Determine the (X, Y) coordinate at the center of the cell enclosing the given text.  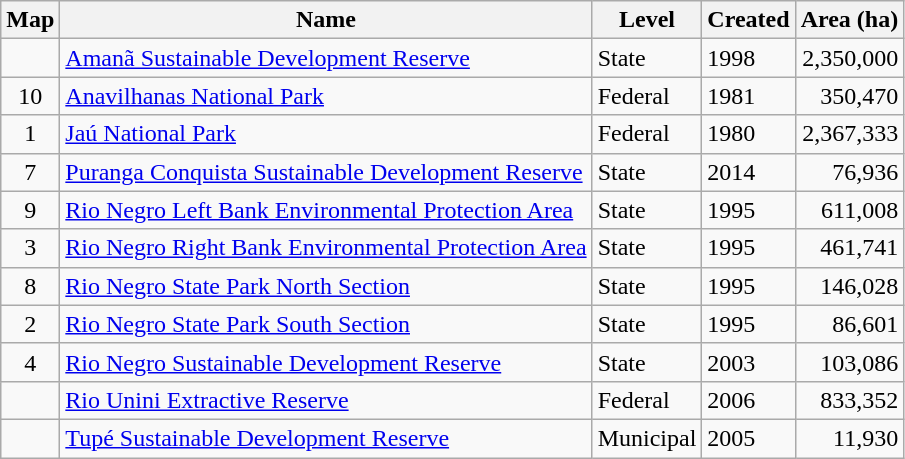
2014 (748, 172)
3 (30, 248)
103,086 (850, 362)
Puranga Conquista Sustainable Development Reserve (326, 172)
1998 (748, 58)
146,028 (850, 286)
350,470 (850, 96)
Rio Unini Extractive Reserve (326, 400)
2,367,333 (850, 134)
Name (326, 20)
2005 (748, 438)
86,601 (850, 324)
461,741 (850, 248)
Anavilhanas National Park (326, 96)
833,352 (850, 400)
2,350,000 (850, 58)
Rio Negro State Park North Section (326, 286)
1980 (748, 134)
Tupé Sustainable Development Reserve (326, 438)
7 (30, 172)
Municipal (647, 438)
Map (30, 20)
Jaú National Park (326, 134)
76,936 (850, 172)
9 (30, 210)
Amanã Sustainable Development Reserve (326, 58)
Created (748, 20)
2 (30, 324)
Rio Negro Right Bank Environmental Protection Area (326, 248)
1 (30, 134)
10 (30, 96)
Rio Negro Left Bank Environmental Protection Area (326, 210)
8 (30, 286)
Area (ha) (850, 20)
Level (647, 20)
611,008 (850, 210)
11,930 (850, 438)
1981 (748, 96)
Rio Negro State Park South Section (326, 324)
4 (30, 362)
2006 (748, 400)
Rio Negro Sustainable Development Reserve (326, 362)
2003 (748, 362)
